Extract the [x, y] coordinate from the center of the cell holding the provided text.  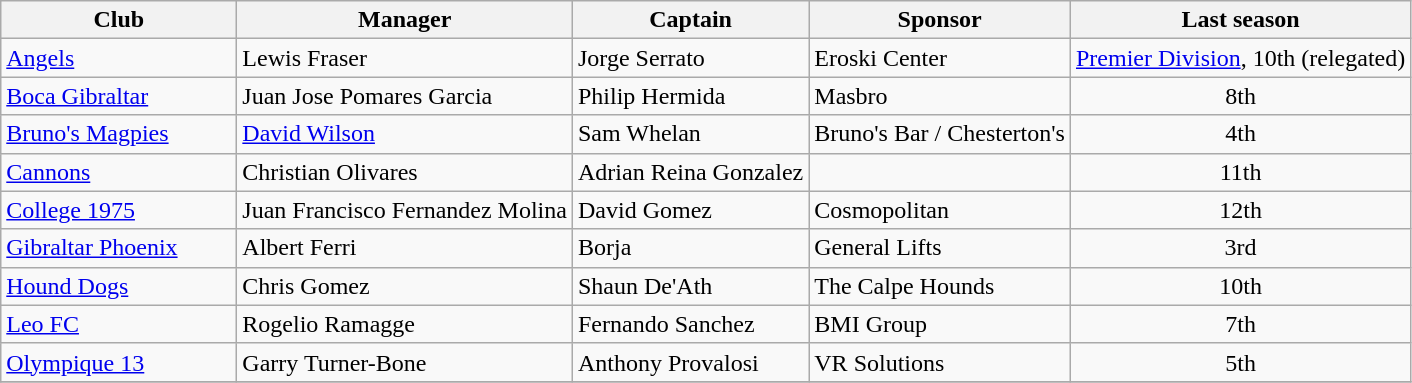
Masbro [940, 96]
College 1975 [119, 210]
David Wilson [405, 134]
8th [1240, 96]
The Calpe Hounds [940, 286]
10th [1240, 286]
Shaun De'Ath [690, 286]
Jorge Serrato [690, 58]
Boca Gibraltar [119, 96]
VR Solutions [940, 362]
Captain [690, 20]
David Gomez [690, 210]
Juan Francisco Fernandez Molina [405, 210]
Garry Turner-Bone [405, 362]
Leo FC [119, 324]
Olympique 13 [119, 362]
Juan Jose Pomares Garcia [405, 96]
Bruno's Bar / Chesterton's [940, 134]
Angels [119, 58]
Eroski Center [940, 58]
3rd [1240, 248]
Albert Ferri [405, 248]
Christian Olivares [405, 172]
Hound Dogs [119, 286]
7th [1240, 324]
Rogelio Ramagge [405, 324]
Sam Whelan [690, 134]
Manager [405, 20]
BMI Group [940, 324]
Bruno's Magpies [119, 134]
Anthony Provalosi [690, 362]
Cannons [119, 172]
12th [1240, 210]
Chris Gomez [405, 286]
General Lifts [940, 248]
11th [1240, 172]
5th [1240, 362]
Borja [690, 248]
Lewis Fraser [405, 58]
Gibraltar Phoenix [119, 248]
Last season [1240, 20]
4th [1240, 134]
Philip Hermida [690, 96]
Sponsor [940, 20]
Cosmopolitan [940, 210]
Fernando Sanchez [690, 324]
Club [119, 20]
Premier Division, 10th (relegated) [1240, 58]
Adrian Reina Gonzalez [690, 172]
